Find where the given text appears and provide that cell's center as [X, Y] coordinate. 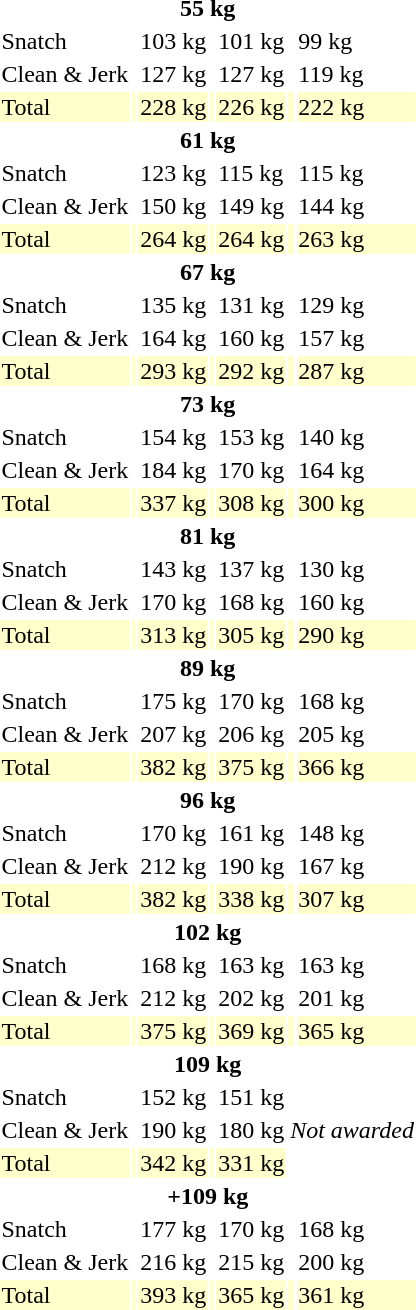
202 kg [252, 998]
73 kg [208, 404]
89 kg [208, 668]
206 kg [252, 734]
226 kg [252, 107]
393 kg [174, 1295]
149 kg [252, 206]
131 kg [252, 305]
154 kg [174, 437]
61 kg [208, 140]
216 kg [174, 1262]
222 kg [356, 107]
175 kg [174, 701]
148 kg [356, 833]
151 kg [252, 1097]
96 kg [208, 800]
307 kg [356, 899]
137 kg [252, 569]
130 kg [356, 569]
101 kg [252, 41]
263 kg [356, 239]
153 kg [252, 437]
337 kg [174, 503]
338 kg [252, 899]
290 kg [356, 635]
215 kg [252, 1262]
140 kg [356, 437]
161 kg [252, 833]
361 kg [356, 1295]
109 kg [208, 1064]
205 kg [356, 734]
81 kg [208, 536]
119 kg [356, 74]
152 kg [174, 1097]
99 kg [356, 41]
366 kg [356, 767]
103 kg [174, 41]
129 kg [356, 305]
180 kg [252, 1130]
369 kg [252, 1031]
342 kg [174, 1163]
157 kg [356, 338]
300 kg [356, 503]
102 kg [208, 932]
292 kg [252, 371]
331 kg [252, 1163]
287 kg [356, 371]
308 kg [252, 503]
177 kg [174, 1229]
+109 kg [208, 1196]
167 kg [356, 866]
200 kg [356, 1262]
135 kg [174, 305]
67 kg [208, 272]
143 kg [174, 569]
305 kg [252, 635]
201 kg [356, 998]
123 kg [174, 173]
184 kg [174, 470]
293 kg [174, 371]
144 kg [356, 206]
Not awarded [352, 1130]
228 kg [174, 107]
150 kg [174, 206]
313 kg [174, 635]
207 kg [174, 734]
